For the text-containing cell, return its midpoint in [x, y] coordinate format. 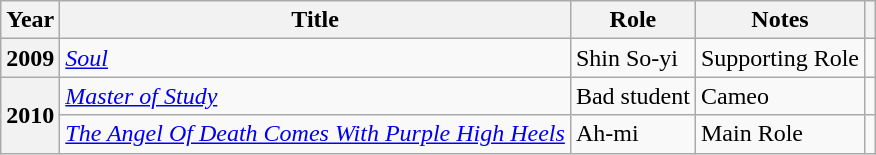
The Angel Of Death Comes With Purple High Heels [316, 134]
Soul [316, 58]
Year [30, 20]
Notes [780, 20]
Ah-mi [632, 134]
2010 [30, 115]
2009 [30, 58]
Main Role [780, 134]
Cameo [780, 96]
Title [316, 20]
Master of Study [316, 96]
Supporting Role [780, 58]
Role [632, 20]
Shin So-yi [632, 58]
Bad student [632, 96]
